Return the [X, Y] coordinate for the center point of the cell that contains the specified text.  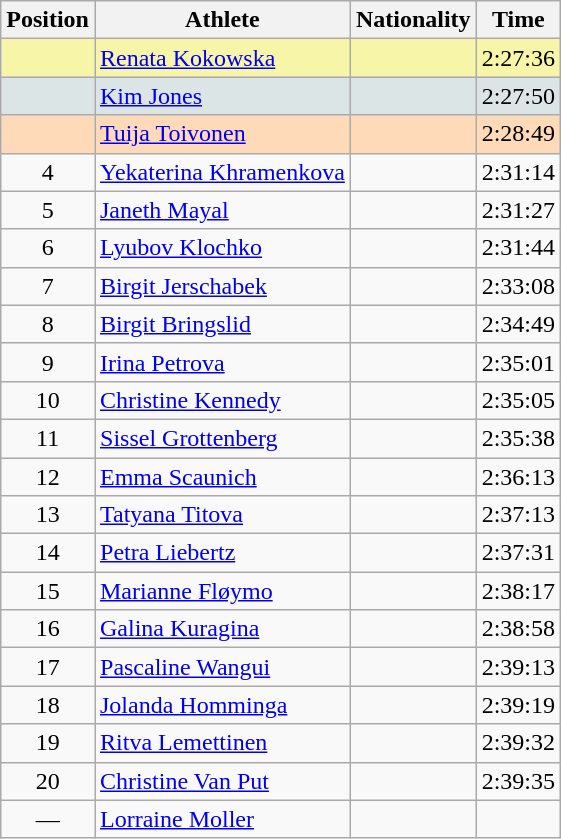
Lyubov Klochko [222, 248]
2:36:13 [518, 477]
Christine Van Put [222, 781]
9 [48, 362]
2:39:35 [518, 781]
2:38:58 [518, 629]
2:35:38 [518, 438]
2:35:01 [518, 362]
6 [48, 248]
2:28:49 [518, 134]
Tuija Toivonen [222, 134]
Athlete [222, 20]
2:37:13 [518, 515]
2:31:14 [518, 172]
Jolanda Homminga [222, 705]
16 [48, 629]
Yekaterina Khramenkova [222, 172]
Time [518, 20]
14 [48, 553]
Birgit Jerschabek [222, 286]
Janeth Mayal [222, 210]
13 [48, 515]
Tatyana Titova [222, 515]
Nationality [413, 20]
— [48, 819]
5 [48, 210]
Ritva Lemettinen [222, 743]
Renata Kokowska [222, 58]
8 [48, 324]
Marianne Fløymo [222, 591]
4 [48, 172]
2:35:05 [518, 400]
2:31:27 [518, 210]
2:27:50 [518, 96]
2:33:08 [518, 286]
Christine Kennedy [222, 400]
Position [48, 20]
Kim Jones [222, 96]
2:38:17 [518, 591]
Irina Petrova [222, 362]
Lorraine Moller [222, 819]
2:39:32 [518, 743]
2:34:49 [518, 324]
Emma Scaunich [222, 477]
7 [48, 286]
2:27:36 [518, 58]
Pascaline Wangui [222, 667]
Sissel Grottenberg [222, 438]
17 [48, 667]
2:37:31 [518, 553]
2:31:44 [518, 248]
10 [48, 400]
Galina Kuragina [222, 629]
18 [48, 705]
Petra Liebertz [222, 553]
20 [48, 781]
2:39:19 [518, 705]
19 [48, 743]
11 [48, 438]
Birgit Bringslid [222, 324]
15 [48, 591]
2:39:13 [518, 667]
12 [48, 477]
